Output the [x, y] coordinate of the center of the cell containing the given text.  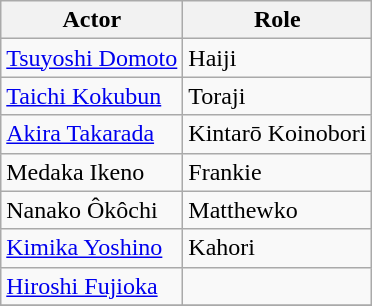
Tsuyoshi Domoto [92, 58]
Frankie [278, 172]
Kimika Yoshino [92, 248]
Akira Takarada [92, 134]
Taichi Kokubun [92, 96]
Hiroshi Fujioka [92, 286]
Matthewko [278, 210]
Role [278, 20]
Kintarō Koinobori [278, 134]
Actor [92, 20]
Kahori [278, 248]
Haiji [278, 58]
Toraji [278, 96]
Nanako Ôkôchi [92, 210]
Medaka Ikeno [92, 172]
